For the text-containing cell, return its midpoint in (X, Y) coordinate format. 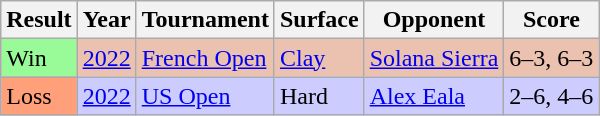
Alex Eala (434, 96)
Opponent (434, 20)
6–3, 6–3 (552, 58)
Surface (319, 20)
Result (39, 20)
Solana Sierra (434, 58)
US Open (205, 96)
Hard (319, 96)
Win (39, 58)
Tournament (205, 20)
2–6, 4–6 (552, 96)
Loss (39, 96)
Year (106, 20)
French Open (205, 58)
Clay (319, 58)
Score (552, 20)
